Search for the cell housing the specified text and yield its (x, y) center coordinate. 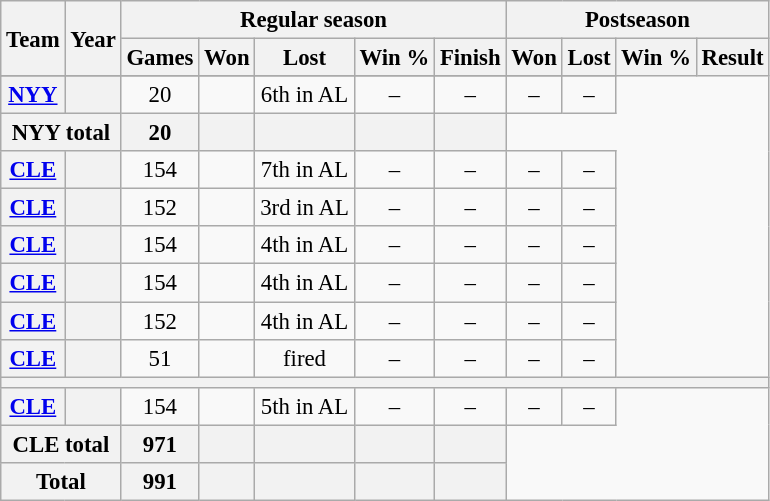
3rd in AL (304, 208)
NYY (33, 95)
Games (160, 58)
Team (33, 38)
51 (160, 358)
CLE total (61, 444)
NYY total (61, 133)
Regular season (314, 20)
971 (160, 444)
Result (732, 58)
Postseason (638, 20)
7th in AL (304, 170)
6th in AL (304, 95)
Total (61, 482)
5th in AL (304, 406)
Finish (470, 58)
991 (160, 482)
fired (304, 358)
Year (93, 38)
